For the text-containing cell, return its midpoint in [x, y] coordinate format. 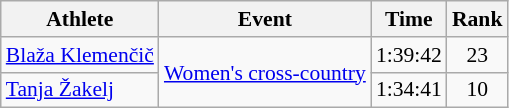
Tanja Žakelj [80, 90]
Blaža Klemenčič [80, 55]
Women's cross-country [265, 72]
1:34:41 [409, 90]
10 [478, 90]
Athlete [80, 19]
Rank [478, 19]
Event [265, 19]
23 [478, 55]
Time [409, 19]
1:39:42 [409, 55]
